Locate the cell with the specified text and output its (x, y) center coordinate. 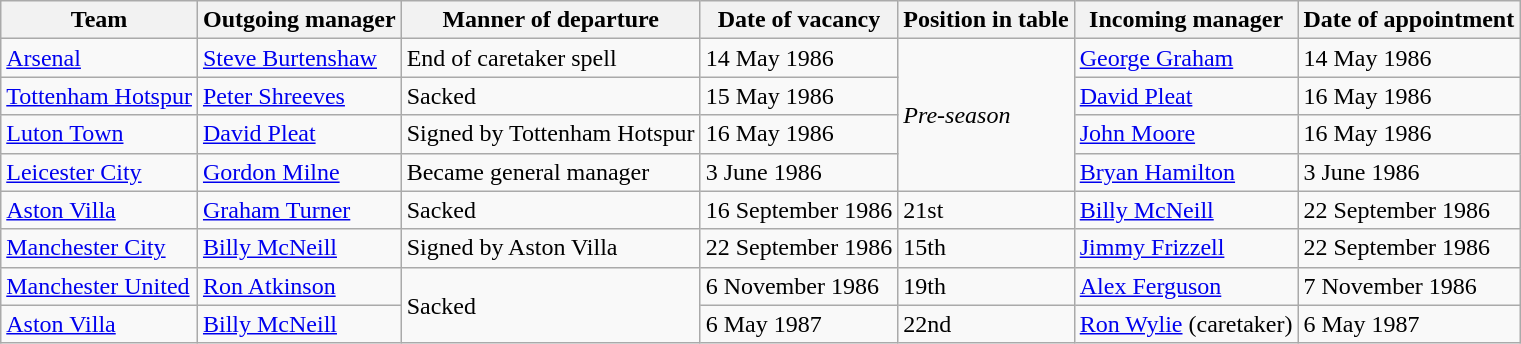
Gordon Milne (299, 172)
Outgoing manager (299, 20)
19th (986, 286)
Signed by Tottenham Hotspur (550, 134)
End of caretaker spell (550, 58)
Jimmy Frizzell (1186, 248)
Luton Town (100, 134)
Ron Atkinson (299, 286)
Position in table (986, 20)
John Moore (1186, 134)
Manchester United (100, 286)
Signed by Aston Villa (550, 248)
Peter Shreeves (299, 96)
Leicester City (100, 172)
22nd (986, 324)
16 September 1986 (799, 210)
Alex Ferguson (1186, 286)
Tottenham Hotspur (100, 96)
7 November 1986 (1409, 286)
21st (986, 210)
Arsenal (100, 58)
Date of vacancy (799, 20)
15th (986, 248)
Incoming manager (1186, 20)
6 November 1986 (799, 286)
15 May 1986 (799, 96)
Pre-season (986, 115)
Team (100, 20)
Date of appointment (1409, 20)
George Graham (1186, 58)
Bryan Hamilton (1186, 172)
Manner of departure (550, 20)
Graham Turner (299, 210)
Became general manager (550, 172)
Manchester City (100, 248)
Steve Burtenshaw (299, 58)
Ron Wylie (caretaker) (1186, 324)
